Search for the cell housing the specified text and yield its [X, Y] center coordinate. 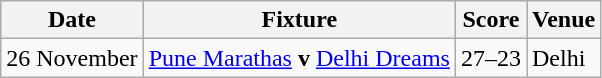
Pune Marathas v Delhi Dreams [299, 58]
Date [72, 20]
27–23 [490, 58]
26 November [72, 58]
Venue [563, 20]
Score [490, 20]
Delhi [563, 58]
Fixture [299, 20]
